From the cell containing the given text, extract its center point as (X, Y) coordinate. 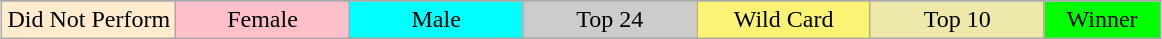
Top 10 (957, 20)
Winner (1102, 20)
Did Not Perform (89, 20)
Male (436, 20)
Wild Card (784, 20)
Top 24 (610, 20)
Female (263, 20)
